Determine the [x, y] coordinate at the center of the cell enclosing the given text.  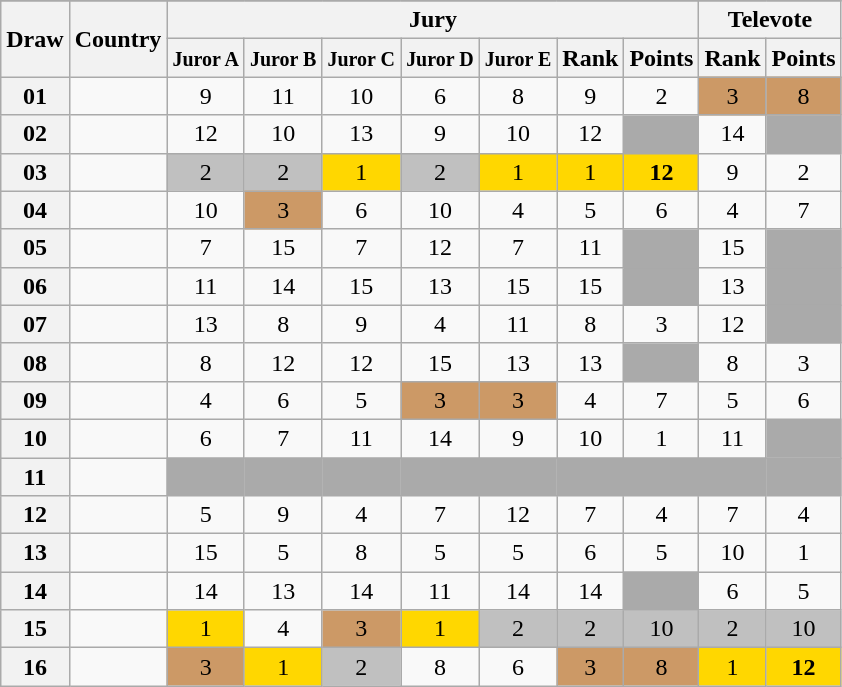
Country [118, 39]
03 [35, 172]
Draw [35, 39]
16 [35, 667]
Juror C [362, 58]
Juror A [206, 58]
04 [35, 210]
Juror D [440, 58]
Televote [770, 20]
01 [35, 96]
Juror E [518, 58]
Jury [433, 20]
05 [35, 248]
07 [35, 324]
02 [35, 134]
Juror B [283, 58]
06 [35, 286]
09 [35, 400]
08 [35, 362]
